From the cell containing the given text, extract its center point as [x, y] coordinate. 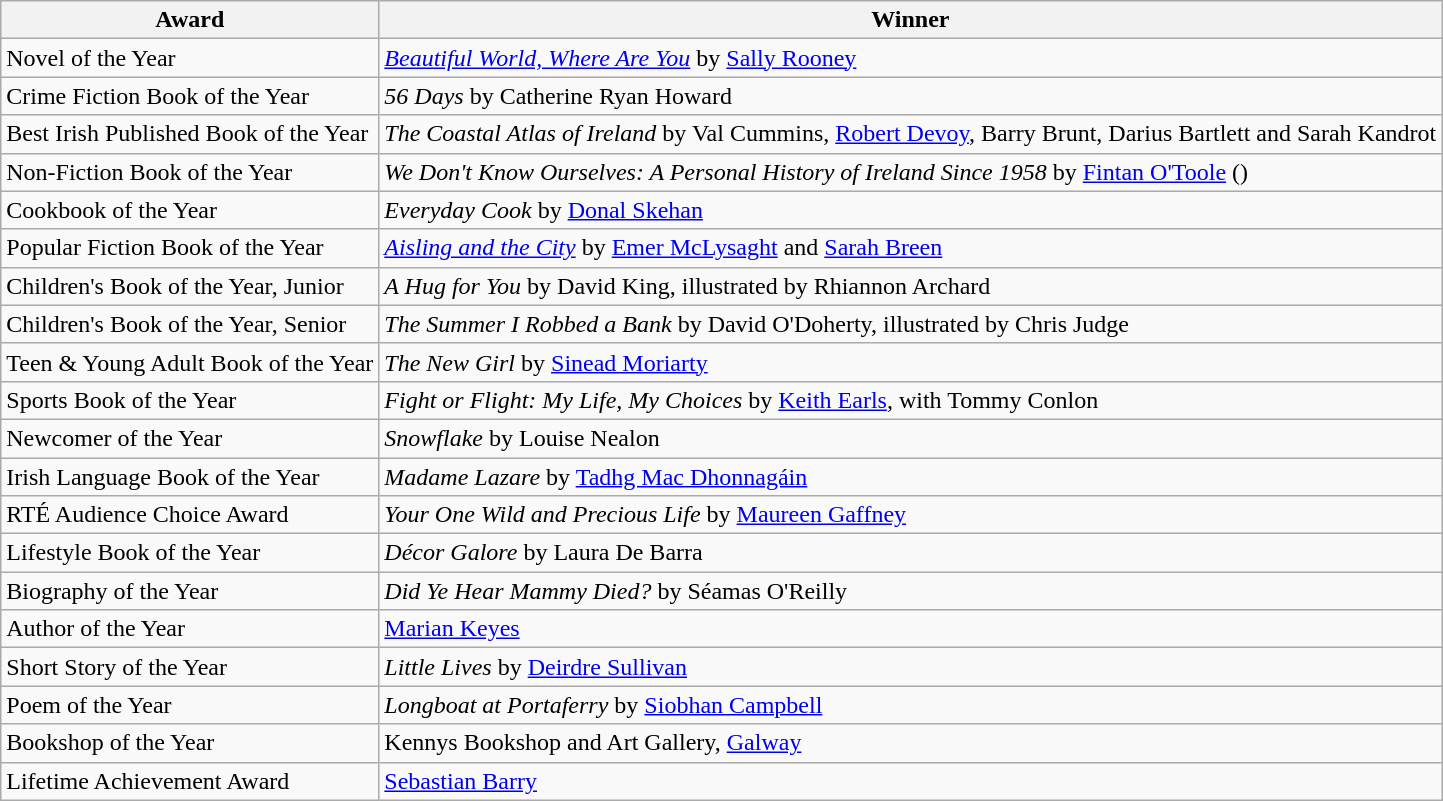
Popular Fiction Book of the Year [190, 248]
Lifetime Achievement Award [190, 781]
Non-Fiction Book of the Year [190, 172]
We Don't Know Ourselves: A Personal History of Ireland Since 1958 by Fintan O'Toole () [910, 172]
Beautiful World, Where Are You by Sally Rooney [910, 58]
Little Lives by Deirdre Sullivan [910, 667]
The Coastal Atlas of Ireland by Val Cummins, Robert Devoy, Barry Brunt, Darius Bartlett and Sarah Kandrot [910, 134]
The Summer I Robbed a Bank by David O'Doherty, illustrated by Chris Judge [910, 324]
Teen & Young Adult Book of the Year [190, 362]
Author of the Year [190, 629]
Your One Wild and Precious Life by Maureen Gaffney [910, 515]
Everyday Cook by Donal Skehan [910, 210]
Sebastian Barry [910, 781]
The New Girl by Sinead Moriarty [910, 362]
Décor Galore by Laura De Barra [910, 553]
Lifestyle Book of the Year [190, 553]
Short Story of the Year [190, 667]
Biography of the Year [190, 591]
Newcomer of the Year [190, 438]
Novel of the Year [190, 58]
Aisling and the City by Emer McLysaght and Sarah Breen [910, 248]
56 Days by Catherine Ryan Howard [910, 96]
Kennys Bookshop and Art Gallery, Galway [910, 743]
Did Ye Hear Mammy Died? by Séamas O'Reilly [910, 591]
Award [190, 20]
Sports Book of the Year [190, 400]
Longboat at Portaferry by Siobhan Campbell [910, 705]
Cookbook of the Year [190, 210]
Crime Fiction Book of the Year [190, 96]
Bookshop of the Year [190, 743]
Irish Language Book of the Year [190, 477]
Poem of the Year [190, 705]
Fight or Flight: My Life, My Choices by Keith Earls, with Tommy Conlon [910, 400]
Children's Book of the Year, Senior [190, 324]
Madame Lazare by Tadhg Mac Dhonnagáin [910, 477]
Children's Book of the Year, Junior [190, 286]
Snowflake by Louise Nealon [910, 438]
Marian Keyes [910, 629]
Winner [910, 20]
RTÉ Audience Choice Award [190, 515]
A Hug for You by David King, illustrated by Rhiannon Archard [910, 286]
Best Irish Published Book of the Year [190, 134]
